For the text-containing cell, return its midpoint in [X, Y] coordinate format. 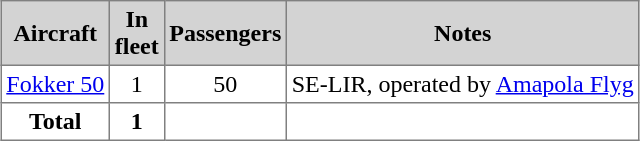
Notes [462, 33]
In fleet [137, 33]
Total [55, 122]
Passengers [225, 33]
SE-LIR, operated by Amapola Flyg [462, 84]
Aircraft [55, 33]
Fokker 50 [55, 84]
50 [225, 84]
